From the cell containing the given text, extract its center point as [X, Y] coordinate. 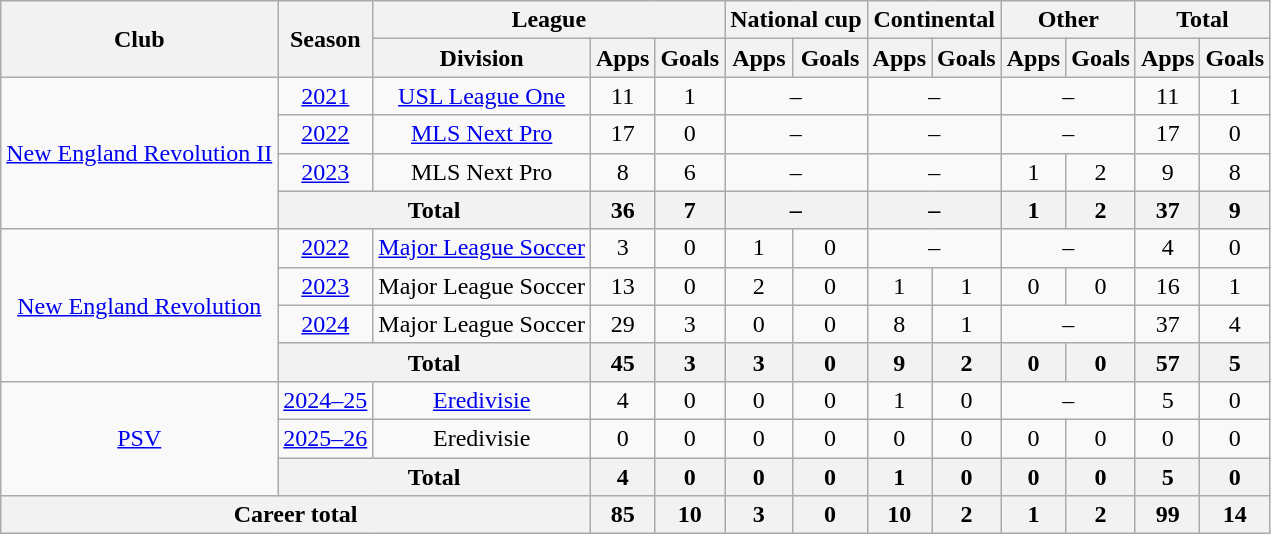
14 [1235, 515]
Season [326, 39]
16 [1167, 286]
2024–25 [326, 400]
6 [690, 172]
New England Revolution II [140, 153]
85 [622, 515]
Division [482, 58]
99 [1167, 515]
2024 [326, 324]
57 [1167, 362]
13 [622, 286]
36 [622, 210]
League [549, 20]
National cup [796, 20]
USL League One [482, 96]
2021 [326, 96]
Career total [296, 515]
Club [140, 39]
Continental [934, 20]
New England Revolution [140, 305]
Other [1068, 20]
45 [622, 362]
7 [690, 210]
2025–26 [326, 438]
PSV [140, 438]
29 [622, 324]
